Determine the [x, y] coordinate at the center of the cell enclosing the given text.  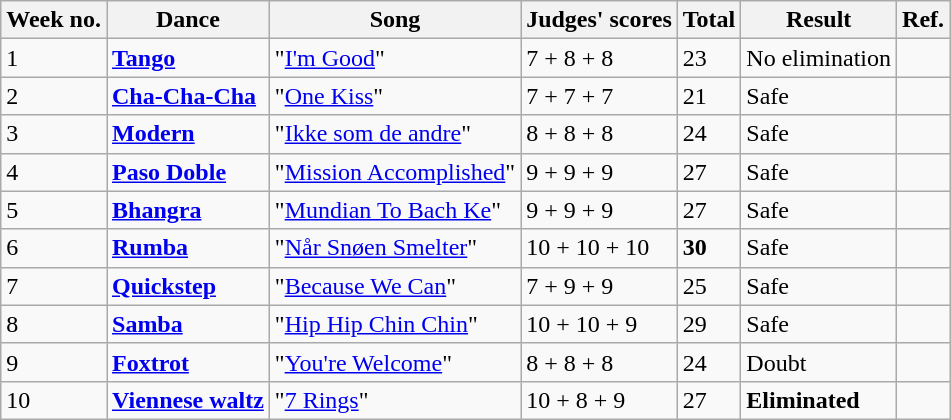
"One Kiss" [394, 96]
Cha-Cha-Cha [188, 96]
Total [709, 20]
7 + 9 + 9 [600, 286]
"Når Snøen Smelter" [394, 248]
29 [709, 324]
5 [54, 210]
Week no. [54, 20]
"7 Rings" [394, 400]
4 [54, 172]
2 [54, 96]
Song [394, 20]
23 [709, 58]
8 [54, 324]
10 + 8 + 9 [600, 400]
"Mundian To Bach Ke" [394, 210]
Quickstep [188, 286]
10 [54, 400]
10 + 10 + 10 [600, 248]
"I'm Good" [394, 58]
"Because We Can" [394, 286]
21 [709, 96]
Tango [188, 58]
3 [54, 134]
25 [709, 286]
Paso Doble [188, 172]
Eliminated [819, 400]
Foxtrot [188, 362]
"Ikke som de andre" [394, 134]
No elimination [819, 58]
Samba [188, 324]
7 + 7 + 7 [600, 96]
Rumba [188, 248]
7 [54, 286]
1 [54, 58]
"Mission Accomplished" [394, 172]
6 [54, 248]
Doubt [819, 362]
Result [819, 20]
Dance [188, 20]
"Hip Hip Chin Chin" [394, 324]
Judges' scores [600, 20]
Ref. [924, 20]
"You're Welcome" [394, 362]
Bhangra [188, 210]
Viennese waltz [188, 400]
9 [54, 362]
Modern [188, 134]
30 [709, 248]
10 + 10 + 9 [600, 324]
7 + 8 + 8 [600, 58]
